Return (X, Y) of the center of cell containing provided text 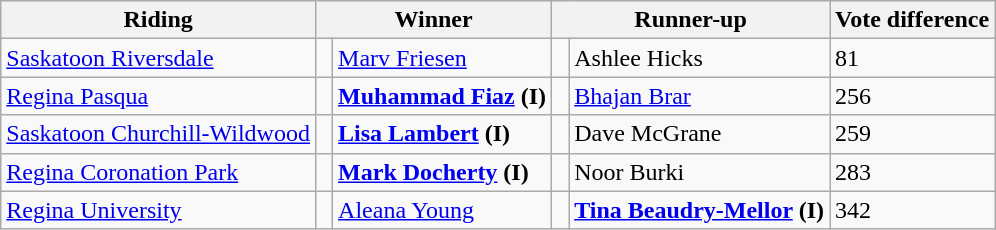
Marv Friesen (442, 58)
Aleana Young (442, 210)
Mark Docherty (I) (442, 172)
Regina Coronation Park (158, 172)
Bhajan Brar (700, 96)
Winner (433, 20)
Vote difference (912, 20)
342 (912, 210)
Noor Burki (700, 172)
256 (912, 96)
Muhammad Fiaz (I) (442, 96)
Saskatoon Churchill-Wildwood (158, 134)
Dave McGrane (700, 134)
Lisa Lambert (I) (442, 134)
259 (912, 134)
Ashlee Hicks (700, 58)
Regina University (158, 210)
Tina Beaudry-Mellor (I) (700, 210)
283 (912, 172)
Riding (158, 20)
Regina Pasqua (158, 96)
Saskatoon Riversdale (158, 58)
81 (912, 58)
Runner-up (691, 20)
